Search for the cell housing the specified text and yield its (X, Y) center coordinate. 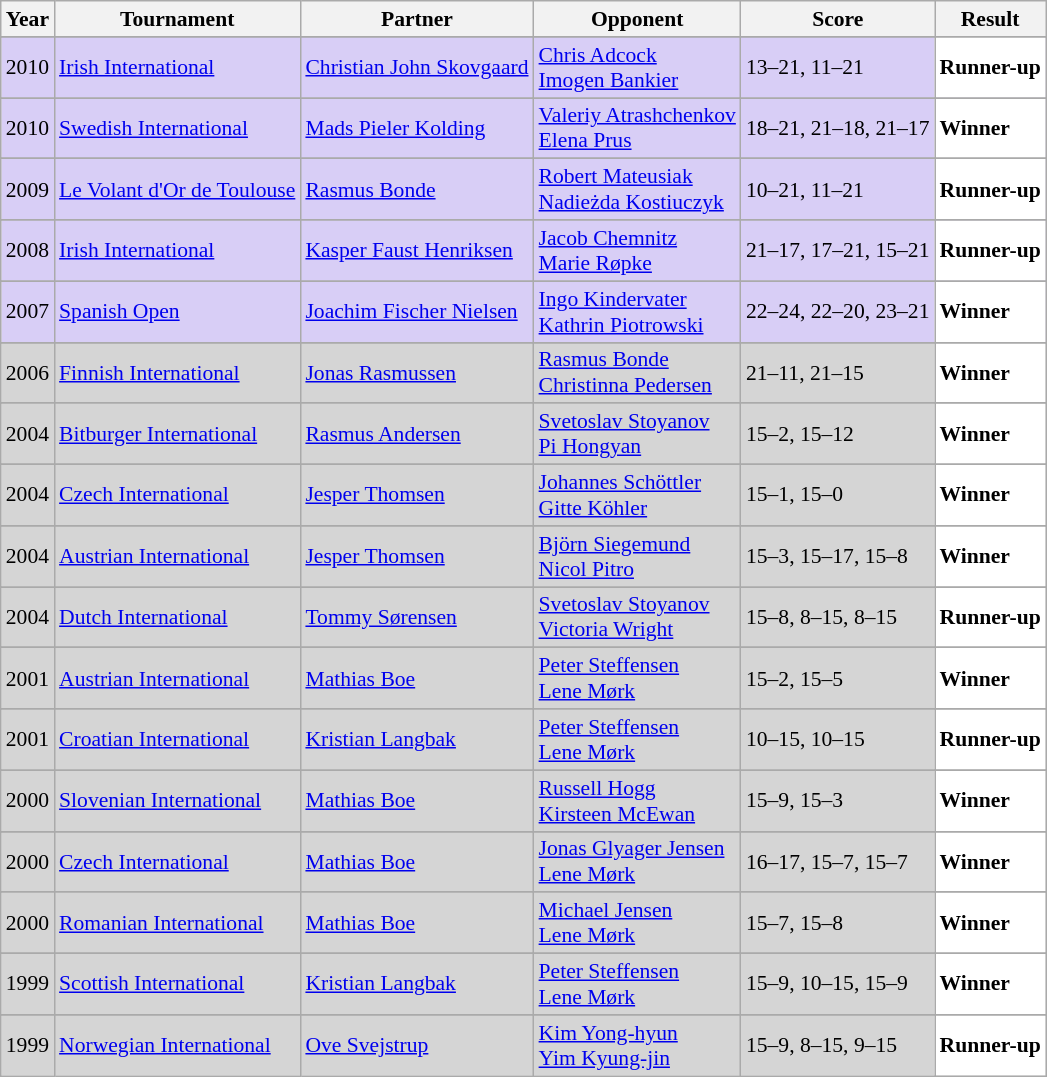
Jonas Rasmussen (416, 372)
15–2, 15–12 (838, 434)
Rasmus Andersen (416, 434)
Johannes Schöttler Gitte Köhler (638, 496)
21–11, 21–15 (838, 372)
Score (838, 19)
15–1, 15–0 (838, 496)
Jacob Chemnitz Marie Røpke (638, 250)
Ingo Kindervater Kathrin Piotrowski (638, 312)
Opponent (638, 19)
Kasper Faust Henriksen (416, 250)
Björn Siegemund Nicol Pitro (638, 556)
Partner (416, 19)
Tommy Sørensen (416, 618)
Rasmus Bonde (416, 190)
Slovenian International (177, 800)
15–9, 15–3 (838, 800)
Norwegian International (177, 1046)
Le Volant d'Or de Toulouse (177, 190)
13–21, 11–21 (838, 68)
Svetoslav Stoyanov Victoria Wright (638, 618)
Kim Yong-hyun Yim Kyung-jin (638, 1046)
2009 (28, 190)
21–17, 17–21, 15–21 (838, 250)
15–8, 8–15, 8–15 (838, 618)
10–21, 11–21 (838, 190)
18–21, 21–18, 21–17 (838, 128)
15–9, 10–15, 15–9 (838, 984)
Year (28, 19)
Michael Jensen Lene Mørk (638, 924)
15–3, 15–17, 15–8 (838, 556)
2008 (28, 250)
Swedish International (177, 128)
Christian John Skovgaard (416, 68)
Finnish International (177, 372)
Tournament (177, 19)
22–24, 22–20, 23–21 (838, 312)
16–17, 15–7, 15–7 (838, 862)
Russell Hogg Kirsteen McEwan (638, 800)
2007 (28, 312)
Mads Pieler Kolding (416, 128)
Dutch International (177, 618)
Croatian International (177, 740)
15–9, 8–15, 9–15 (838, 1046)
Chris Adcock Imogen Bankier (638, 68)
Robert Mateusiak Nadieżda Kostiuczyk (638, 190)
Scottish International (177, 984)
Jonas Glyager Jensen Lene Mørk (638, 862)
Ove Svejstrup (416, 1046)
Rasmus Bonde Christinna Pedersen (638, 372)
2006 (28, 372)
Valeriy Atrashchenkov Elena Prus (638, 128)
10–15, 10–15 (838, 740)
15–2, 15–5 (838, 678)
Result (990, 19)
15–7, 15–8 (838, 924)
Bitburger International (177, 434)
Romanian International (177, 924)
Spanish Open (177, 312)
Joachim Fischer Nielsen (416, 312)
Svetoslav Stoyanov Pi Hongyan (638, 434)
